Find where the given text appears and provide that cell's center as (x, y) coordinate. 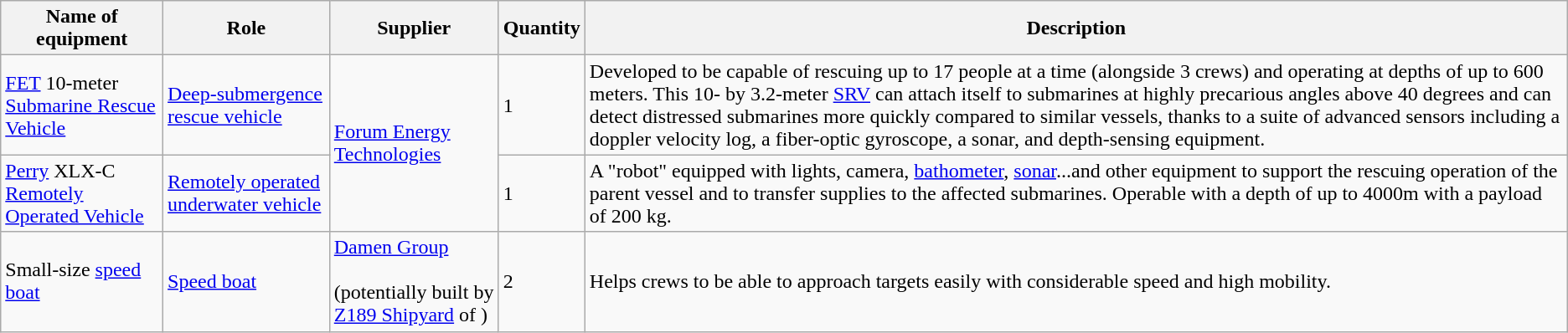
Remotely operated underwater vehicle (246, 193)
Quantity (541, 28)
Perry XLX-C Remotely Operated Vehicle (82, 193)
Helps crews to be able to approach targets easily with considerable speed and high mobility. (1075, 281)
Name of equipment (82, 28)
Damen Group(potentially built by Z189 Shipyard of ) (414, 281)
Small-size speed boat (82, 281)
Speed boat (246, 281)
Deep-submergence rescue vehicle (246, 105)
Supplier (414, 28)
Forum Energy Technologies (414, 144)
Description (1075, 28)
Role (246, 28)
2 (541, 281)
FET 10-meter Submarine Rescue Vehicle (82, 105)
